Detect which cell encompasses the target text, then output its [X, Y] center coordinate. 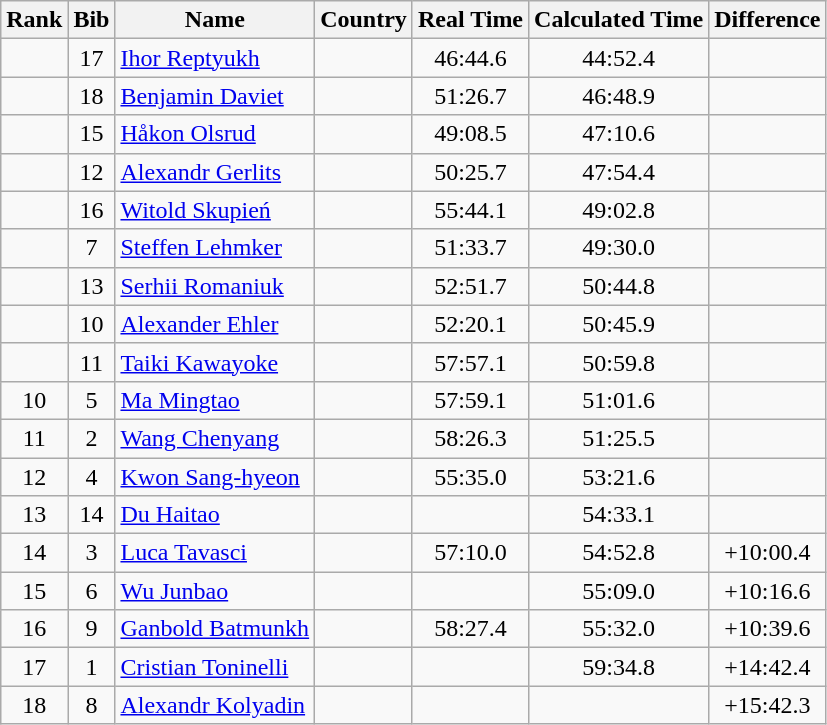
51:01.6 [619, 400]
8 [92, 705]
49:30.0 [619, 248]
7 [92, 248]
47:54.4 [619, 172]
51:25.5 [619, 438]
Benjamin Daviet [215, 96]
Calculated Time [619, 20]
1 [92, 667]
Country [364, 20]
49:08.5 [470, 134]
2 [92, 438]
Difference [768, 20]
Ihor Reptyukh [215, 58]
51:26.7 [470, 96]
Rank [34, 20]
50:25.7 [470, 172]
Bib [92, 20]
3 [92, 553]
6 [92, 591]
44:52.4 [619, 58]
Steffen Lehmker [215, 248]
Wang Chenyang [215, 438]
Taiki Kawayoke [215, 362]
57:10.0 [470, 553]
58:26.3 [470, 438]
Luca Tavasci [215, 553]
Alexandr Gerlits [215, 172]
Du Haitao [215, 515]
51:33.7 [470, 248]
4 [92, 477]
53:21.6 [619, 477]
55:44.1 [470, 210]
52:20.1 [470, 324]
Serhii Romaniuk [215, 286]
Ma Mingtao [215, 400]
55:35.0 [470, 477]
46:48.9 [619, 96]
49:02.8 [619, 210]
Alexander Ehler [215, 324]
55:32.0 [619, 629]
+10:00.4 [768, 553]
58:27.4 [470, 629]
50:44.8 [619, 286]
Cristian Toninelli [215, 667]
57:57.1 [470, 362]
Witold Skupień [215, 210]
50:45.9 [619, 324]
46:44.6 [470, 58]
59:34.8 [619, 667]
+15:42.3 [768, 705]
Wu Junbao [215, 591]
+10:16.6 [768, 591]
Real Time [470, 20]
47:10.6 [619, 134]
Ganbold Batmunkh [215, 629]
55:09.0 [619, 591]
52:51.7 [470, 286]
+10:39.6 [768, 629]
Alexandr Kolyadin [215, 705]
54:52.8 [619, 553]
9 [92, 629]
Name [215, 20]
57:59.1 [470, 400]
Håkon Olsrud [215, 134]
+14:42.4 [768, 667]
5 [92, 400]
54:33.1 [619, 515]
Kwon Sang-hyeon [215, 477]
50:59.8 [619, 362]
